Return [X, Y] of the center of cell containing provided text 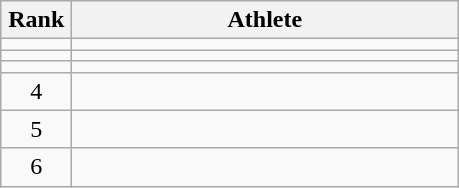
5 [36, 129]
6 [36, 167]
Rank [36, 20]
Athlete [265, 20]
4 [36, 91]
